Determine the (x, y) coordinate at the center of the cell enclosing the given text.  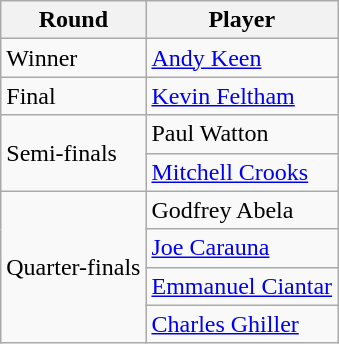
Joe Carauna (242, 248)
Kevin Feltham (242, 96)
Player (242, 20)
Winner (74, 58)
Emmanuel Ciantar (242, 286)
Quarter-finals (74, 267)
Godfrey Abela (242, 210)
Paul Watton (242, 134)
Charles Ghiller (242, 324)
Mitchell Crooks (242, 172)
Final (74, 96)
Round (74, 20)
Semi-finals (74, 153)
Andy Keen (242, 58)
